Output the (x, y) coordinate of the center of the cell containing the given text.  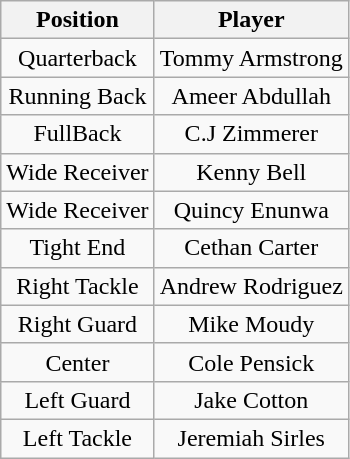
Quincy Enunwa (251, 210)
Jake Cotton (251, 400)
Right Guard (78, 324)
Position (78, 20)
Left Guard (78, 400)
Tommy Armstrong (251, 58)
Player (251, 20)
C.J Zimmerer (251, 134)
Right Tackle (78, 286)
Andrew Rodriguez (251, 286)
Kenny Bell (251, 172)
Center (78, 362)
Quarterback (78, 58)
Running Back (78, 96)
Left Tackle (78, 438)
Cethan Carter (251, 248)
Cole Pensick (251, 362)
Mike Moudy (251, 324)
Jeremiah Sirles (251, 438)
Tight End (78, 248)
FullBack (78, 134)
Ameer Abdullah (251, 96)
